Find where the given text appears and provide that cell's center as [x, y] coordinate. 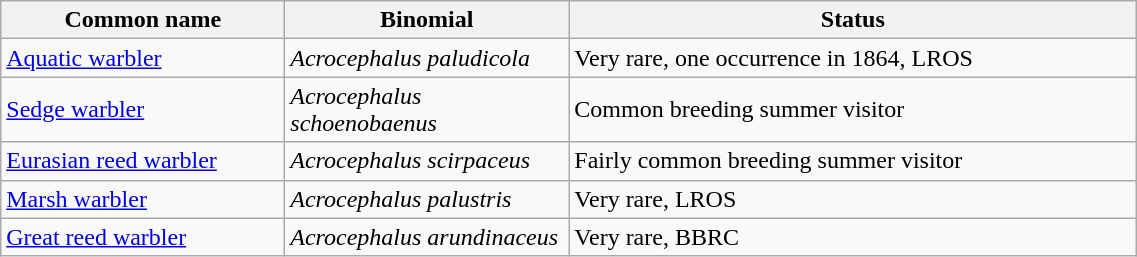
Acrocephalus schoenobaenus [427, 110]
Sedge warbler [143, 110]
Acrocephalus scirpaceus [427, 161]
Eurasian reed warbler [143, 161]
Great reed warbler [143, 237]
Acrocephalus arundinaceus [427, 237]
Fairly common breeding summer visitor [853, 161]
Status [853, 20]
Common breeding summer visitor [853, 110]
Aquatic warbler [143, 58]
Very rare, one occurrence in 1864, LROS [853, 58]
Very rare, BBRC [853, 237]
Acrocephalus paludicola [427, 58]
Marsh warbler [143, 199]
Acrocephalus palustris [427, 199]
Common name [143, 20]
Binomial [427, 20]
Very rare, LROS [853, 199]
